Output the [X, Y] coordinate of the center of the cell containing the given text.  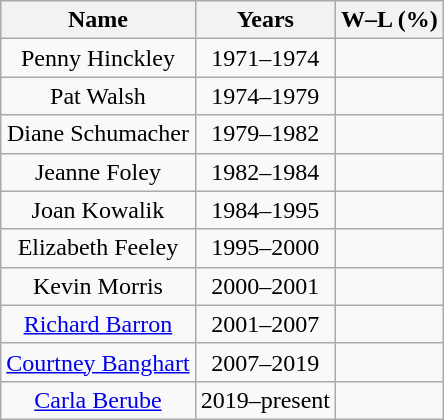
Elizabeth Feeley [98, 248]
W–L (%) [389, 20]
1979–1982 [265, 134]
1974–1979 [265, 96]
Richard Barron [98, 324]
Pat Walsh [98, 96]
Courtney Banghart [98, 362]
2007–2019 [265, 362]
Years [265, 20]
1971–1974 [265, 58]
Jeanne Foley [98, 172]
1984–1995 [265, 210]
2001–2007 [265, 324]
Kevin Morris [98, 286]
2000–2001 [265, 286]
Diane Schumacher [98, 134]
Penny Hinckley [98, 58]
1982–1984 [265, 172]
1995–2000 [265, 248]
2019–present [265, 400]
Carla Berube [98, 400]
Joan Kowalik [98, 210]
Name [98, 20]
